From the cell containing the given text, extract its center point as (x, y) coordinate. 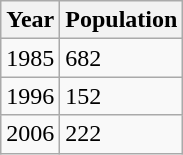
Population (122, 20)
152 (122, 96)
222 (122, 134)
2006 (30, 134)
1985 (30, 58)
1996 (30, 96)
682 (122, 58)
Year (30, 20)
